Scan for the cell matching the given text and deliver its [X, Y] coordinate at center. 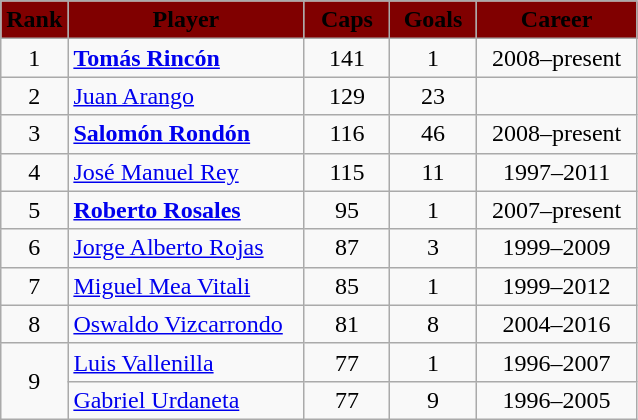
87 [347, 248]
1996–2007 [556, 362]
Gabriel Urdaneta [186, 400]
Roberto Rosales [186, 210]
2004–2016 [556, 324]
Caps [347, 20]
4 [34, 172]
115 [347, 172]
1996–2005 [556, 400]
11 [433, 172]
116 [347, 134]
23 [433, 96]
Player [186, 20]
2007–present [556, 210]
Goals [433, 20]
7 [34, 286]
1997–2011 [556, 172]
Career [556, 20]
1999–2009 [556, 248]
95 [347, 210]
Rank [34, 20]
Jorge Alberto Rojas [186, 248]
Oswaldo Vizcarrondo [186, 324]
Luis Vallenilla [186, 362]
Salomón Rondón [186, 134]
85 [347, 286]
José Manuel Rey [186, 172]
46 [433, 134]
129 [347, 96]
Juan Arango [186, 96]
141 [347, 58]
6 [34, 248]
81 [347, 324]
1999–2012 [556, 286]
5 [34, 210]
Miguel Mea Vitali [186, 286]
2 [34, 96]
Tomás Rincón [186, 58]
